Search for the cell housing the specified text and yield its (X, Y) center coordinate. 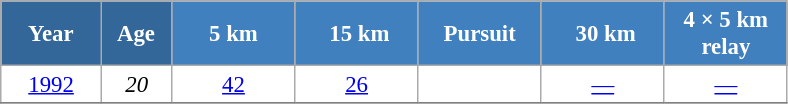
4 × 5 km relay (726, 34)
30 km (602, 34)
26 (356, 85)
15 km (356, 34)
Age (136, 34)
Pursuit (480, 34)
1992 (52, 85)
5 km (234, 34)
20 (136, 85)
42 (234, 85)
Year (52, 34)
